Capture the cell that displays the provided text and extract its (X, Y) central coordinate. 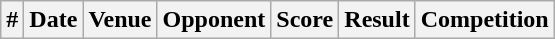
# (12, 20)
Competition (484, 20)
Opponent (214, 20)
Venue (120, 20)
Result (377, 20)
Score (305, 20)
Date (54, 20)
